Provide the (X, Y) coordinate of the cell's center where the given text is located.  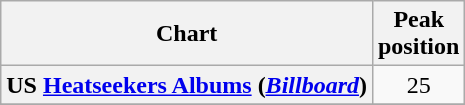
Peakposition (418, 34)
25 (418, 85)
US Heatseekers Albums (Billboard) (187, 85)
Chart (187, 34)
